Return the [X, Y] coordinate for the center point of the cell that contains the specified text.  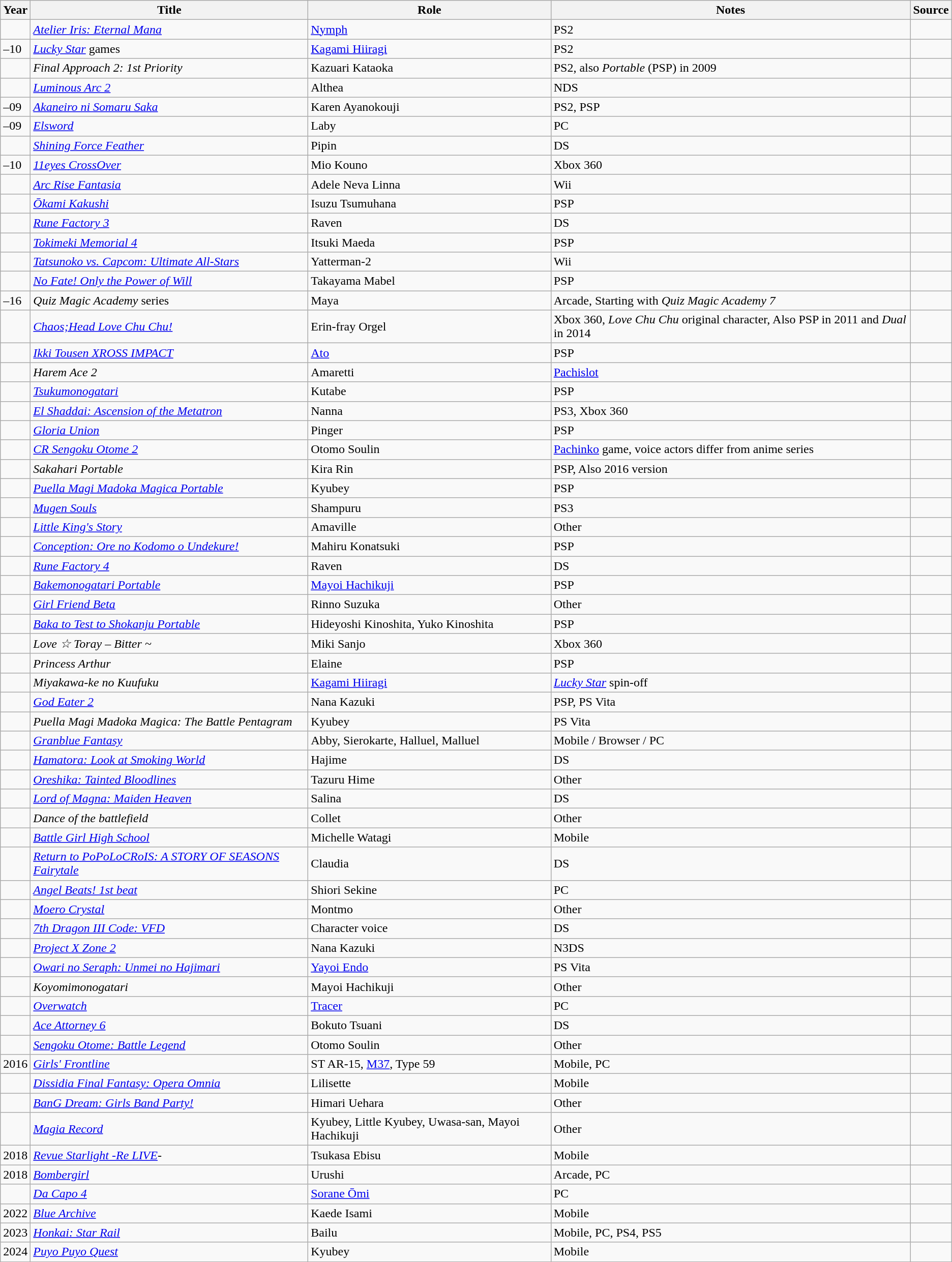
Atelier Iris: Eternal Mana [169, 29]
Da Capo 4 [169, 1194]
Ace Attorney 6 [169, 1025]
Salina [430, 799]
Michelle Watagi [430, 837]
N3DS [730, 948]
Dissidia Final Fantasy: Opera Omnia [169, 1084]
Shiori Sekine [430, 890]
PSP, Also 2016 version [730, 469]
Notes [730, 10]
Tokimeki Memorial 4 [169, 243]
Girls' Frontline [169, 1064]
Karen Ayanokouji [430, 107]
ST AR-15, M37, Type 59 [430, 1064]
Xbox 360, Love Chu Chu original character, Also PSP in 2011 and Dual in 2014 [730, 326]
CR Sengoku Otome 2 [169, 449]
Honkai: Star Rail [169, 1233]
Mahiru Konatsuki [430, 546]
Moero Crystal [169, 909]
Himari Uehara [430, 1103]
Adele Neva Linna [430, 184]
Lord of Magna: Maiden Heaven [169, 799]
Girl Friend Beta [169, 605]
Blue Archive [169, 1213]
2023 [15, 1233]
Kaede Isami [430, 1213]
Character voice [430, 928]
Chaos;Head Love Chu Chu! [169, 326]
No Fate! Only the Power of Will [169, 281]
Miki Sanjo [430, 644]
Montmo [430, 909]
God Eater 2 [169, 702]
2022 [15, 1213]
2024 [15, 1252]
Elaine [430, 663]
Erin-fray Orgel [430, 326]
NDS [730, 87]
Little King's Story [169, 527]
Gloria Union [169, 430]
Mugen Souls [169, 507]
Pachislot [730, 372]
Revue Starlight -Re LIVE- [169, 1155]
Oreshika: Tainted Bloodlines [169, 779]
Itsuki Maeda [430, 243]
Mobile / Browser / PC [730, 741]
Harem Ace 2 [169, 372]
Pipin [430, 145]
Owari no Seraph: Unmei no Hajimari [169, 967]
Kira Rin [430, 469]
Arcade, Starting with Quiz Magic Academy 7 [730, 301]
–16 [15, 301]
Conception: Ore no Kodomo o Undekure! [169, 546]
Rune Factory 4 [169, 566]
Final Approach 2: 1st Priority [169, 68]
Battle Girl High School [169, 837]
Isuzu Tsumuhana [430, 203]
Ikki Tousen XROSS IMPACT [169, 353]
El Shaddai: Ascension of the Metatron [169, 411]
Ato [430, 353]
Love ☆ Toray – Bitter ~ [169, 644]
Princess Arthur [169, 663]
11eyes CrossOver [169, 165]
Kazuari Kataoka [430, 68]
Puyo Puyo Quest [169, 1252]
Kutabe [430, 392]
Takayama Mabel [430, 281]
Urushi [430, 1175]
Elsword [169, 126]
Laby [430, 126]
PSP, PS Vita [730, 702]
Kyubey, Little Kyubey, Uwasa-san, Mayoi Hachikuji [430, 1129]
Sengoku Otome: Battle Legend [169, 1045]
Project X Zone 2 [169, 948]
Amaville [430, 527]
Abby, Sierokarte, Halluel, Malluel [430, 741]
BanG Dream: Girls Band Party! [169, 1103]
Sorane Ōmi [430, 1194]
Lucky Star games [169, 49]
Arcade, PC [730, 1175]
Role [430, 10]
Nanna [430, 411]
Magia Record [169, 1129]
Bailu [430, 1233]
Angel Beats! 1st beat [169, 890]
Title [169, 10]
Tatsunoko vs. Capcom: Ultimate All-Stars [169, 262]
Yayoi Endo [430, 967]
Tsukasa Ebisu [430, 1155]
Maya [430, 301]
Tsukumonogatari [169, 392]
Year [15, 10]
Tracer [430, 1006]
Dance of the battlefield [169, 818]
Quiz Magic Academy series [169, 301]
2016 [15, 1064]
Puella Magi Madoka Magica Portable [169, 488]
Granblue Fantasy [169, 741]
Rinno Suzuka [430, 605]
Koyomimonogatari [169, 986]
Source [931, 10]
Bombergirl [169, 1175]
Amaretti [430, 372]
Lucky Star spin-off [730, 682]
Hideyoshi Kinoshita, Yuko Kinoshita [430, 624]
Shampuru [430, 507]
Mio Kouno [430, 165]
Baka to Test to Shokanju Portable [169, 624]
Bakemonogatari Portable [169, 585]
Arc Rise Fantasia [169, 184]
Nymph [430, 29]
Shining Force Feather [169, 145]
Puella Magi Madoka Magica: The Battle Pentagram [169, 722]
Pinger [430, 430]
Yatterman-2 [430, 262]
Lilisette [430, 1084]
Pachinko game, voice actors differ from anime series [730, 449]
Miyakawa-ke no Kuufuku [169, 682]
PS3, Xbox 360 [730, 411]
Althea [430, 87]
Overwatch [169, 1006]
PS3 [730, 507]
Claudia [430, 863]
Luminous Arc 2 [169, 87]
Akaneiro ni Somaru Saka [169, 107]
Hamatora: Look at Smoking World [169, 760]
7th Dragon III Code: VFD [169, 928]
Mobile, PC, PS4, PS5 [730, 1233]
Tazuru Hime [430, 779]
Rune Factory 3 [169, 223]
PS2, also Portable (PSP) in 2009 [730, 68]
Return to PoPoLoCRoIS: A STORY OF SEASONS Fairytale [169, 863]
Mobile, PC [730, 1064]
Ōkami Kakushi [169, 203]
Bokuto Tsuani [430, 1025]
Hajime [430, 760]
PS2, PSP [730, 107]
Sakahari Portable [169, 469]
Collet [430, 818]
